Output the (x, y) coordinate of the center of the cell containing the given text.  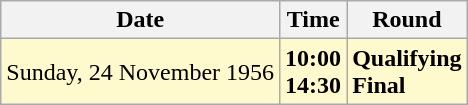
Date (140, 20)
Time (314, 20)
Round (407, 20)
QualifyingFinal (407, 72)
10:0014:30 (314, 72)
Sunday, 24 November 1956 (140, 72)
